Detect which cell encompasses the target text, then output its [x, y] center coordinate. 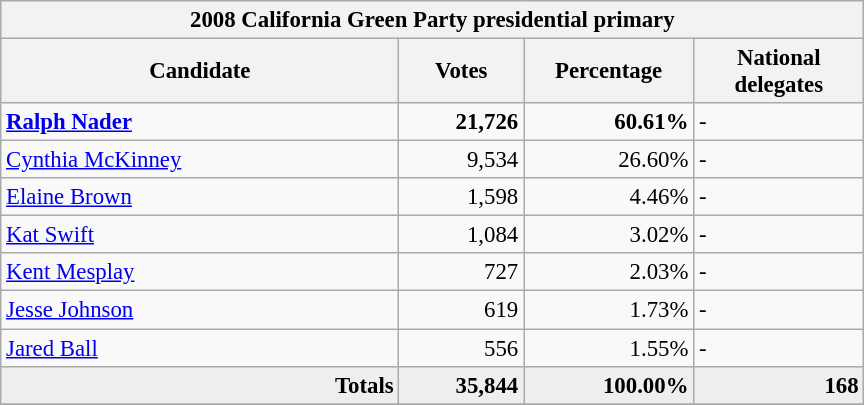
9,534 [462, 160]
1.55% [609, 348]
Candidate [200, 72]
Kent Mesplay [200, 273]
Jared Ball [200, 348]
619 [462, 310]
Percentage [609, 72]
26.60% [609, 160]
Votes [462, 72]
727 [462, 273]
35,844 [462, 385]
2008 California Green Party presidential primary [432, 20]
1,598 [462, 197]
Totals [200, 385]
2.03% [609, 273]
21,726 [462, 122]
1.73% [609, 310]
Elaine Brown [200, 197]
100.00% [609, 385]
Jesse Johnson [200, 310]
Kat Swift [200, 235]
556 [462, 348]
National delegates [779, 72]
3.02% [609, 235]
Ralph Nader [200, 122]
4.46% [609, 197]
Cynthia McKinney [200, 160]
60.61% [609, 122]
168 [779, 385]
1,084 [462, 235]
